Search for the cell housing the specified text and yield its [X, Y] center coordinate. 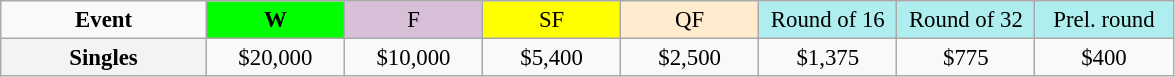
Round of 16 [828, 20]
F [413, 20]
$400 [1104, 58]
Round of 32 [966, 20]
$1,375 [828, 58]
$775 [966, 58]
SF [552, 20]
W [275, 20]
$20,000 [275, 58]
Singles [104, 58]
$2,500 [690, 58]
Prel. round [1104, 20]
Event [104, 20]
QF [690, 20]
$5,400 [552, 58]
$10,000 [413, 58]
